Return (x, y) of the center of cell containing provided text 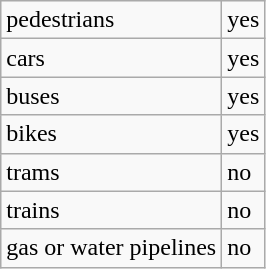
trams (112, 172)
gas or water pipelines (112, 248)
cars (112, 58)
buses (112, 96)
pedestrians (112, 20)
trains (112, 210)
bikes (112, 134)
